Pinpoint the cell where the given text exists, returning its [x, y] midpoint coordinate. 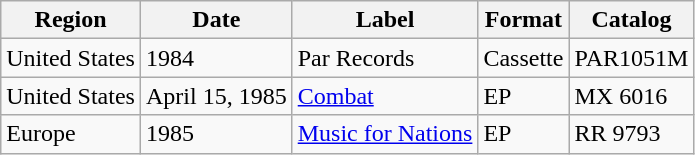
Date [216, 20]
April 15, 1985 [216, 96]
Europe [71, 134]
Catalog [632, 20]
MX 6016 [632, 96]
RR 9793 [632, 134]
Region [71, 20]
PAR1051M [632, 58]
Combat [385, 96]
1984 [216, 58]
1985 [216, 134]
Format [524, 20]
Label [385, 20]
Par Records [385, 58]
Music for Nations [385, 134]
Cassette [524, 58]
